Scan for the cell matching the given text and deliver its [x, y] coordinate at center. 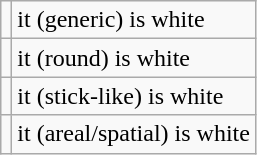
it (stick-like) is white [134, 96]
it (areal/spatial) is white [134, 134]
it (round) is white [134, 58]
it (generic) is white [134, 20]
